Return [x, y] of the center of cell containing provided text 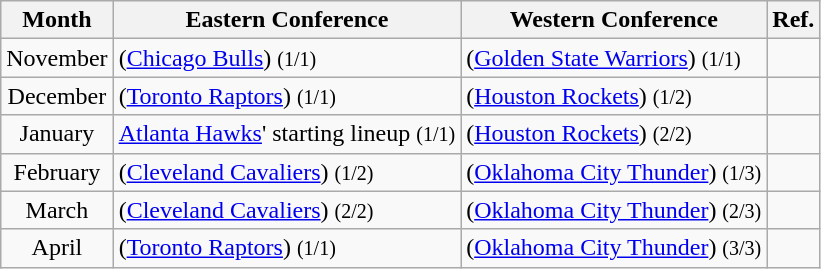
(Houston Rockets) (1/2) [614, 96]
November [57, 58]
(Oklahoma City Thunder) (1/3) [614, 172]
March [57, 210]
Eastern Conference [287, 20]
(Chicago Bulls) (1/1) [287, 58]
(Houston Rockets) (2/2) [614, 134]
(Oklahoma City Thunder) (3/3) [614, 248]
April [57, 248]
January [57, 134]
(Oklahoma City Thunder) (2/3) [614, 210]
Western Conference [614, 20]
(Cleveland Cavaliers) (1/2) [287, 172]
December [57, 96]
Month [57, 20]
Atlanta Hawks' starting lineup (1/1) [287, 134]
Ref. [794, 20]
(Cleveland Cavaliers) (2/2) [287, 210]
February [57, 172]
(Golden State Warriors) (1/1) [614, 58]
